Extract the (x, y) coordinate from the center of the cell holding the provided text.  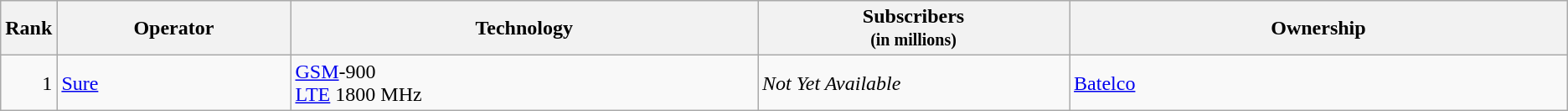
GSM-900LTE 1800 MHz (524, 82)
Subscribers(in millions) (913, 29)
Batelco (1318, 82)
1 (28, 82)
Operator (174, 29)
Ownership (1318, 29)
Technology (524, 29)
Sure (174, 82)
Rank (28, 29)
Not Yet Available (913, 82)
